Provide the (X, Y) coordinate of the cell's center where the given text is located.  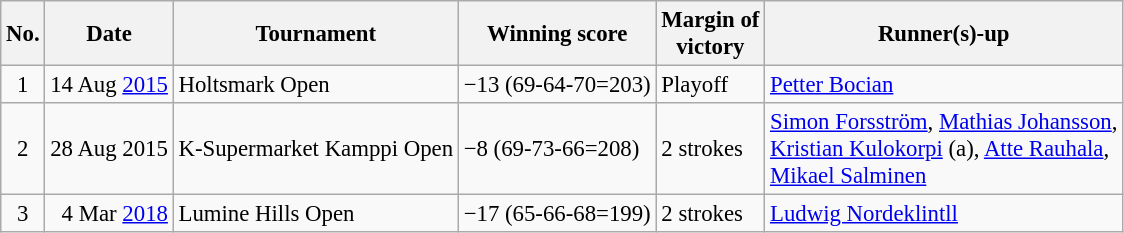
−8 (69-73-66=208) (557, 149)
No. (23, 34)
−17 (65-66-68=199) (557, 214)
28 Aug 2015 (109, 149)
4 Mar 2018 (109, 214)
Lumine Hills Open (316, 214)
Ludwig Nordeklintll (944, 214)
Runner(s)-up (944, 34)
Holtsmark Open (316, 85)
Simon Forsström, Mathias Johansson, Kristian Kulokorpi (a), Atte Rauhala, Mikael Salminen (944, 149)
Winning score (557, 34)
−13 (69-64-70=203) (557, 85)
K-Supermarket Kamppi Open (316, 149)
Playoff (710, 85)
1 (23, 85)
Tournament (316, 34)
Petter Bocian (944, 85)
Date (109, 34)
Margin ofvictory (710, 34)
3 (23, 214)
14 Aug 2015 (109, 85)
2 (23, 149)
